Return the (x, y) coordinate for the center point of the cell that contains the specified text.  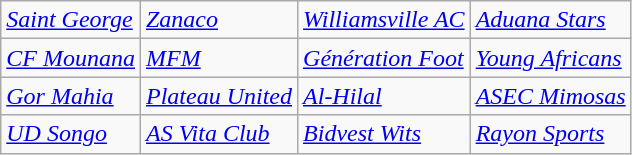
Génération Foot (384, 58)
Al-Hilal (384, 96)
Bidvest Wits (384, 134)
Aduana Stars (550, 20)
AS Vita Club (218, 134)
ASEC Mimosas (550, 96)
MFM (218, 58)
Plateau United (218, 96)
Williamsville AC (384, 20)
UD Songo (71, 134)
Zanaco (218, 20)
Rayon Sports (550, 134)
Gor Mahia (71, 96)
CF Mounana (71, 58)
Saint George (71, 20)
Young Africans (550, 58)
